Provide the (x, y) coordinate of the cell's center where the given text is located.  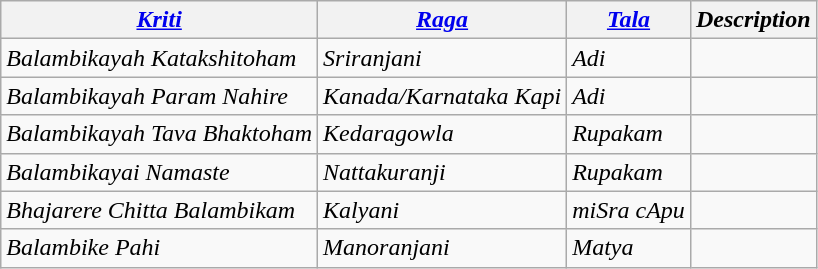
Bhajarere Chitta Balambikam (160, 210)
Kanada/Karnataka Kapi (442, 96)
Tala (629, 20)
Manoranjani (442, 248)
Nattakuranji (442, 172)
Balambike Pahi (160, 248)
Balambikayai Namaste (160, 172)
Balambikayah Param Nahire (160, 96)
Balambikayah Tava Bhaktoham (160, 134)
Matya (629, 248)
Kedaragowla (442, 134)
miSra cApu (629, 210)
Kriti (160, 20)
Description (753, 20)
Raga (442, 20)
Balambikayah Katakshitoham (160, 58)
Sriranjani (442, 58)
Kalyani (442, 210)
